Scan for the cell matching the given text and deliver its (x, y) coordinate at center. 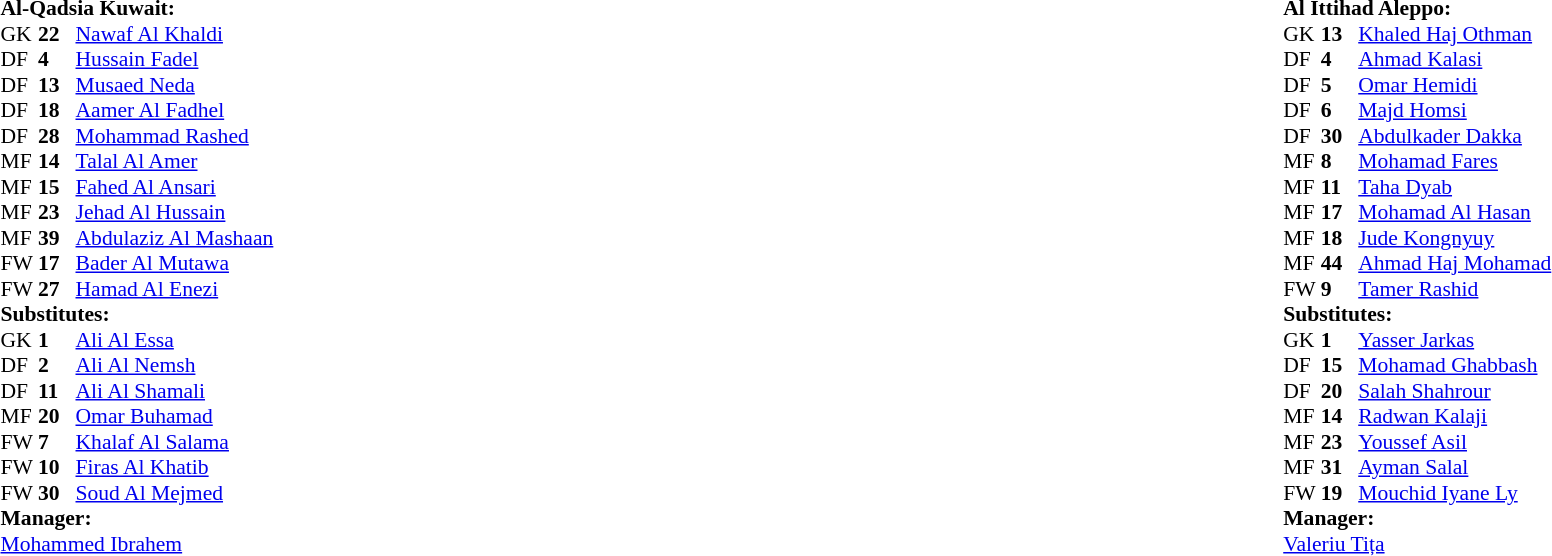
39 (57, 238)
Salah Shahrour (1454, 391)
Ahmad Kalasi (1454, 59)
44 (1340, 263)
Ahmad Haj Mohamad (1454, 263)
Ali Al Essa (175, 340)
19 (1340, 493)
Omar Hemidi (1454, 85)
Bader Al Mutawa (175, 263)
Ali Al Shamali (175, 391)
9 (1340, 289)
Khalaf Al Salama (175, 442)
28 (57, 136)
Mohamad Ghabbash (1454, 365)
7 (57, 442)
Nawaf Al Khaldi (175, 34)
Taha Dyab (1454, 187)
Abdulkader Dakka (1454, 136)
Tamer Rashid (1454, 289)
Ayman Salal (1454, 467)
Youssef Asil (1454, 442)
10 (57, 467)
2 (57, 365)
Hamad Al Enezi (175, 289)
Jehad Al Hussain (175, 213)
Soud Al Mejmed (175, 493)
Musaed Neda (175, 85)
Ali Al Nemsh (175, 365)
Firas Al Khatib (175, 467)
Talal Al Amer (175, 161)
22 (57, 34)
5 (1340, 85)
Radwan Kalaji (1454, 417)
Abdulaziz Al Mashaan (175, 238)
8 (1340, 161)
27 (57, 289)
Jude Kongnyuy (1454, 238)
Yasser Jarkas (1454, 340)
Fahed Al Ansari (175, 187)
Aamer Al Fadhel (175, 111)
6 (1340, 111)
Mohammad Rashed (175, 136)
31 (1340, 467)
Mohamad Fares (1454, 161)
Mohamad Al Hasan (1454, 213)
Hussain Fadel (175, 59)
Omar Buhamad (175, 417)
Mouchid Iyane Ly (1454, 493)
Majd Homsi (1454, 111)
Khaled Haj Othman (1454, 34)
